Extract the [X, Y] coordinate from the center of the cell holding the provided text.  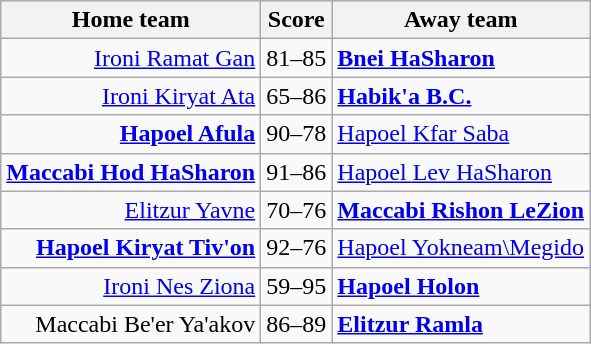
Hapoel Yokneam\Megido [461, 248]
86–89 [296, 324]
Hapoel Kiryat Tiv'on [131, 248]
Maccabi Be'er Ya'akov [131, 324]
Bnei HaSharon [461, 58]
90–78 [296, 134]
Home team [131, 20]
81–85 [296, 58]
Ironi Ramat Gan [131, 58]
Maccabi Hod HaSharon [131, 172]
92–76 [296, 248]
91–86 [296, 172]
Elitzur Ramla [461, 324]
Away team [461, 20]
Hapoel Lev HaSharon [461, 172]
70–76 [296, 210]
Hapoel Afula [131, 134]
Hapoel Holon [461, 286]
65–86 [296, 96]
Ironi Kiryat Ata [131, 96]
Score [296, 20]
59–95 [296, 286]
Hapoel Kfar Saba [461, 134]
Maccabi Rishon LeZion [461, 210]
Habik'a B.C. [461, 96]
Ironi Nes Ziona [131, 286]
Elitzur Yavne [131, 210]
